Capture the cell that displays the provided text and extract its [x, y] central coordinate. 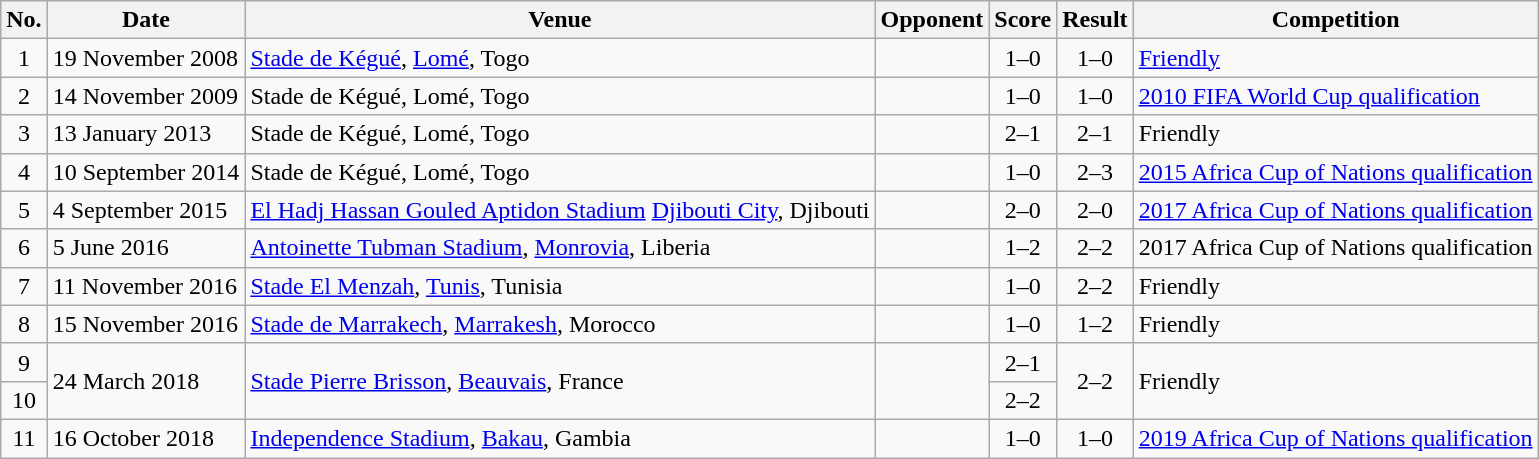
2010 FIFA World Cup qualification [1336, 96]
Antoinette Tubman Stadium, Monrovia, Liberia [560, 248]
Score [1023, 20]
Date [146, 20]
9 [24, 362]
10 September 2014 [146, 172]
Stade El Menzah, Tunis, Tunisia [560, 286]
11 [24, 438]
7 [24, 286]
5 June 2016 [146, 248]
El Hadj Hassan Gouled Aptidon Stadium Djibouti City, Djibouti [560, 210]
13 January 2013 [146, 134]
6 [24, 248]
8 [24, 324]
5 [24, 210]
2 [24, 96]
2015 Africa Cup of Nations qualification [1336, 172]
2019 Africa Cup of Nations qualification [1336, 438]
Independence Stadium, Bakau, Gambia [560, 438]
Venue [560, 20]
24 March 2018 [146, 381]
Stade de Marrakech, Marrakesh, Morocco [560, 324]
4 September 2015 [146, 210]
19 November 2008 [146, 58]
2–3 [1095, 172]
11 November 2016 [146, 286]
1 [24, 58]
Stade Pierre Brisson, Beauvais, France [560, 381]
15 November 2016 [146, 324]
Result [1095, 20]
No. [24, 20]
16 October 2018 [146, 438]
10 [24, 400]
14 November 2009 [146, 96]
3 [24, 134]
4 [24, 172]
Opponent [932, 20]
Competition [1336, 20]
